Return (x, y) of the center of cell containing provided text 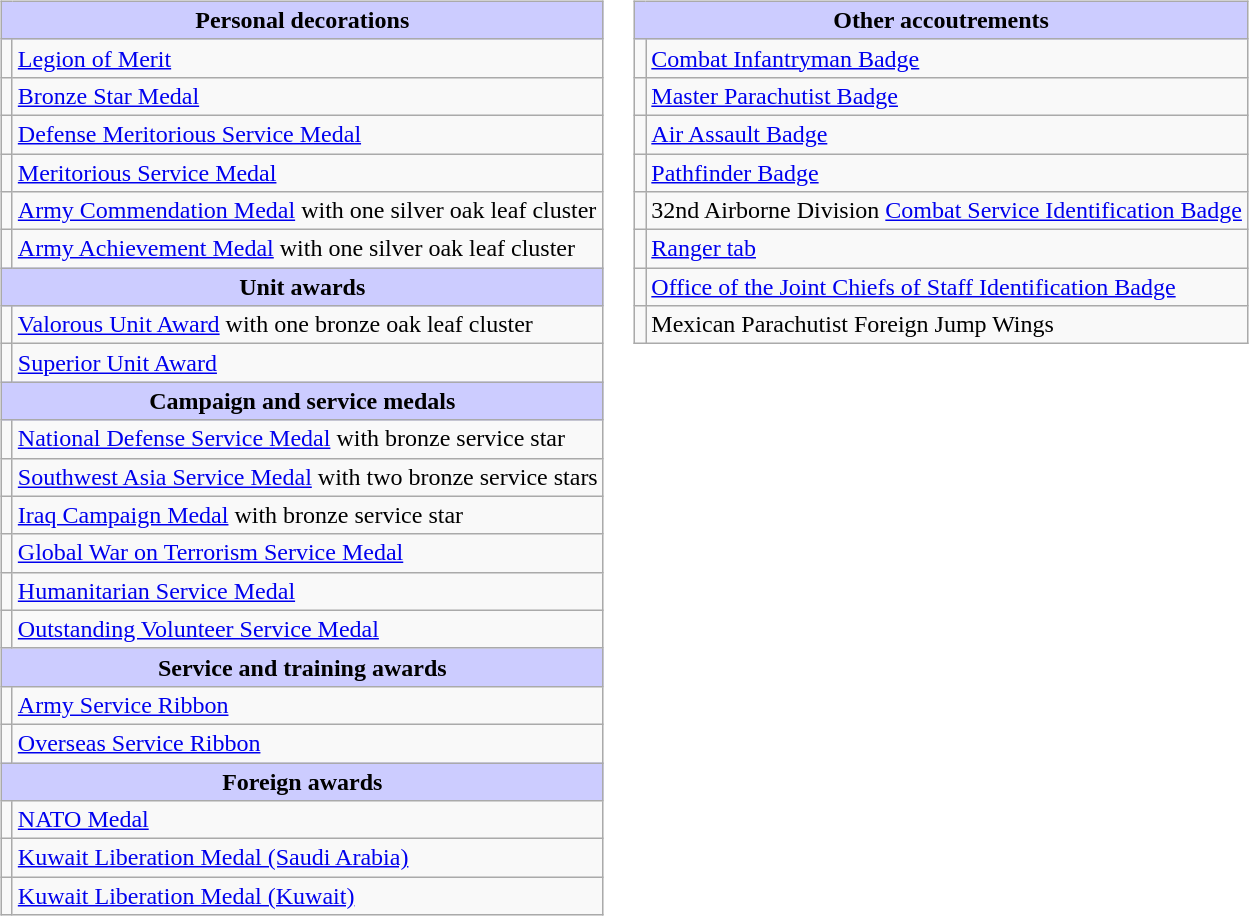
Unit awards (302, 287)
Ranger tab (947, 249)
Iraq Campaign Medal with bronze service star (308, 515)
Pathfinder Badge (947, 173)
Other accoutrements (942, 20)
Master Parachutist Badge (947, 96)
Overseas Service Ribbon (308, 743)
Campaign and service medals (302, 401)
Outstanding Volunteer Service Medal (308, 629)
Mexican Parachutist Foreign Jump Wings (947, 325)
Foreign awards (302, 781)
Army Achievement Medal with one silver oak leaf cluster (308, 249)
Humanitarian Service Medal (308, 591)
Meritorious Service Medal (308, 173)
32nd Airborne Division Combat Service Identification Badge (947, 211)
Kuwait Liberation Medal (Saudi Arabia) (308, 858)
Southwest Asia Service Medal with two bronze service stars (308, 477)
Valorous Unit Award with one bronze oak leaf cluster (308, 325)
Personal decorations (302, 20)
Kuwait Liberation Medal (Kuwait) (308, 896)
NATO Medal (308, 820)
Air Assault Badge (947, 134)
Service and training awards (302, 667)
Office of the Joint Chiefs of Staff Identification Badge (947, 287)
Legion of Merit (308, 58)
Bronze Star Medal (308, 96)
Combat Infantryman Badge (947, 58)
Global War on Terrorism Service Medal (308, 553)
Army Service Ribbon (308, 705)
Army Commendation Medal with one silver oak leaf cluster (308, 211)
Defense Meritorious Service Medal (308, 134)
Superior Unit Award (308, 363)
National Defense Service Medal with bronze service star (308, 439)
